Identify which cell holds the provided text, then report its (x, y) central coordinate. 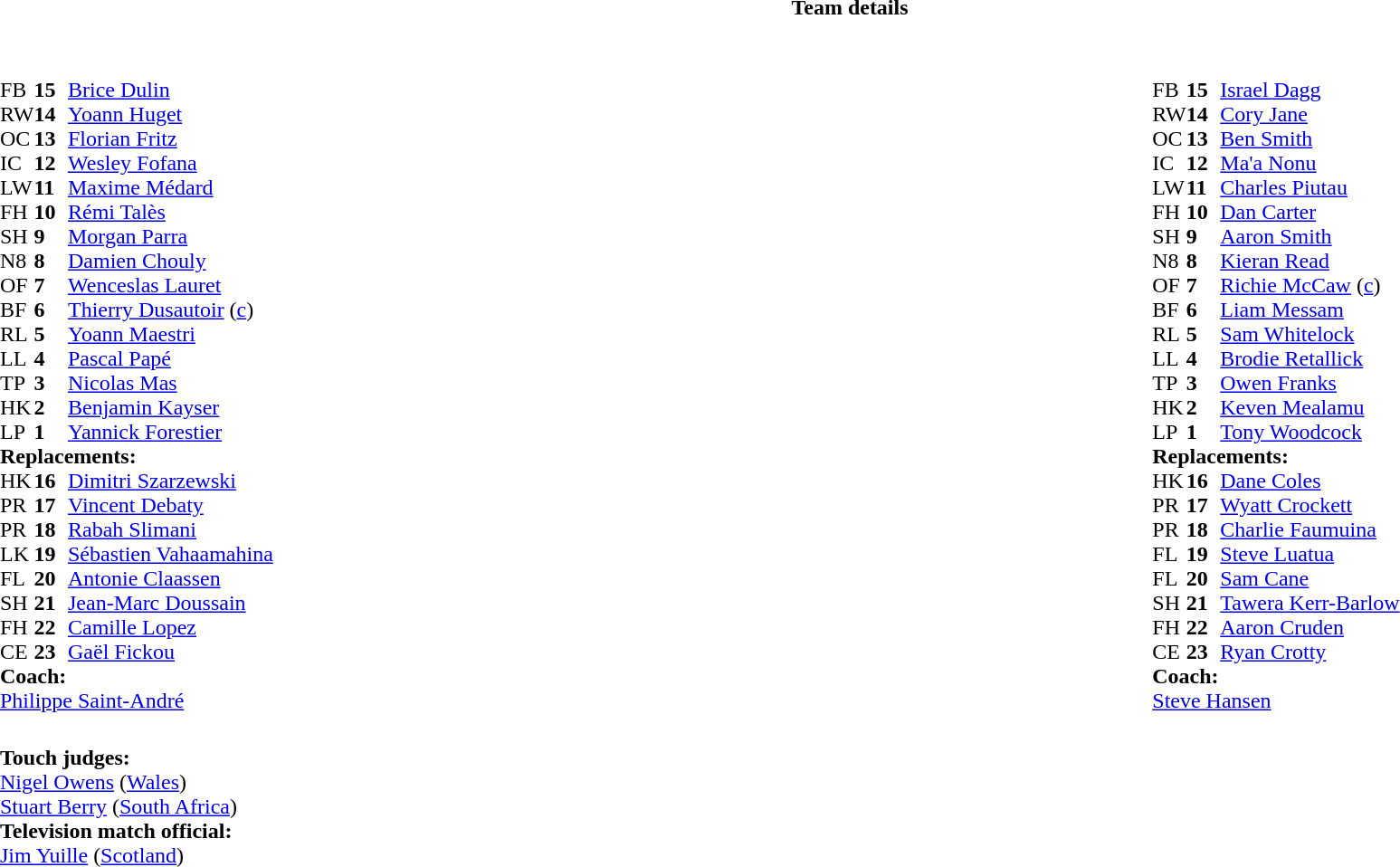
Philippe Saint-André (137, 700)
Camille Lopez (170, 628)
Yannick Forestier (170, 433)
Tony Woodcock (1310, 433)
Aaron Cruden (1310, 628)
Owen Franks (1310, 384)
Brodie Retallick (1310, 358)
Ryan Crotty (1310, 652)
Maxime Médard (170, 188)
Israel Dagg (1310, 91)
Jean-Marc Doussain (170, 603)
Thierry Dusautoir (c) (170, 310)
Wyatt Crockett (1310, 505)
Tawera Kerr-Barlow (1310, 603)
Sébastien Vahaamahina (170, 554)
Damien Chouly (170, 261)
Ben Smith (1310, 139)
Keven Mealamu (1310, 407)
Rabah Slimani (170, 530)
Rémi Talès (170, 212)
Sam Whitelock (1310, 335)
Dimitri Szarzewski (170, 481)
Nicolas Mas (170, 384)
Sam Cane (1310, 579)
Aaron Smith (1310, 237)
Dan Carter (1310, 212)
Pascal Papé (170, 358)
Charles Piutau (1310, 188)
Yoann Huget (170, 114)
Florian Fritz (170, 139)
Morgan Parra (170, 237)
Antonie Claassen (170, 579)
Gaël Fickou (170, 652)
Kieran Read (1310, 261)
Wenceslas Lauret (170, 286)
LK (17, 554)
Liam Messam (1310, 310)
Benjamin Kayser (170, 407)
Ma'a Nonu (1310, 163)
Yoann Maestri (170, 335)
Richie McCaw (c) (1310, 286)
Brice Dulin (170, 91)
Vincent Debaty (170, 505)
Steve Hansen (1276, 700)
Wesley Fofana (170, 163)
Charlie Faumuina (1310, 530)
Dane Coles (1310, 481)
Cory Jane (1310, 114)
Steve Luatua (1310, 554)
